Scan for the cell matching the given text and deliver its (X, Y) coordinate at center. 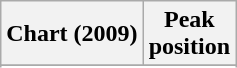
Peakposition (189, 34)
Chart (2009) (72, 34)
